Find where the given text appears and provide that cell's center as [x, y] coordinate. 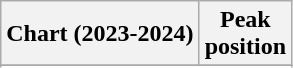
Peakposition [245, 34]
Chart (2023-2024) [100, 34]
